Locate the cell with the specified text and output its (X, Y) center coordinate. 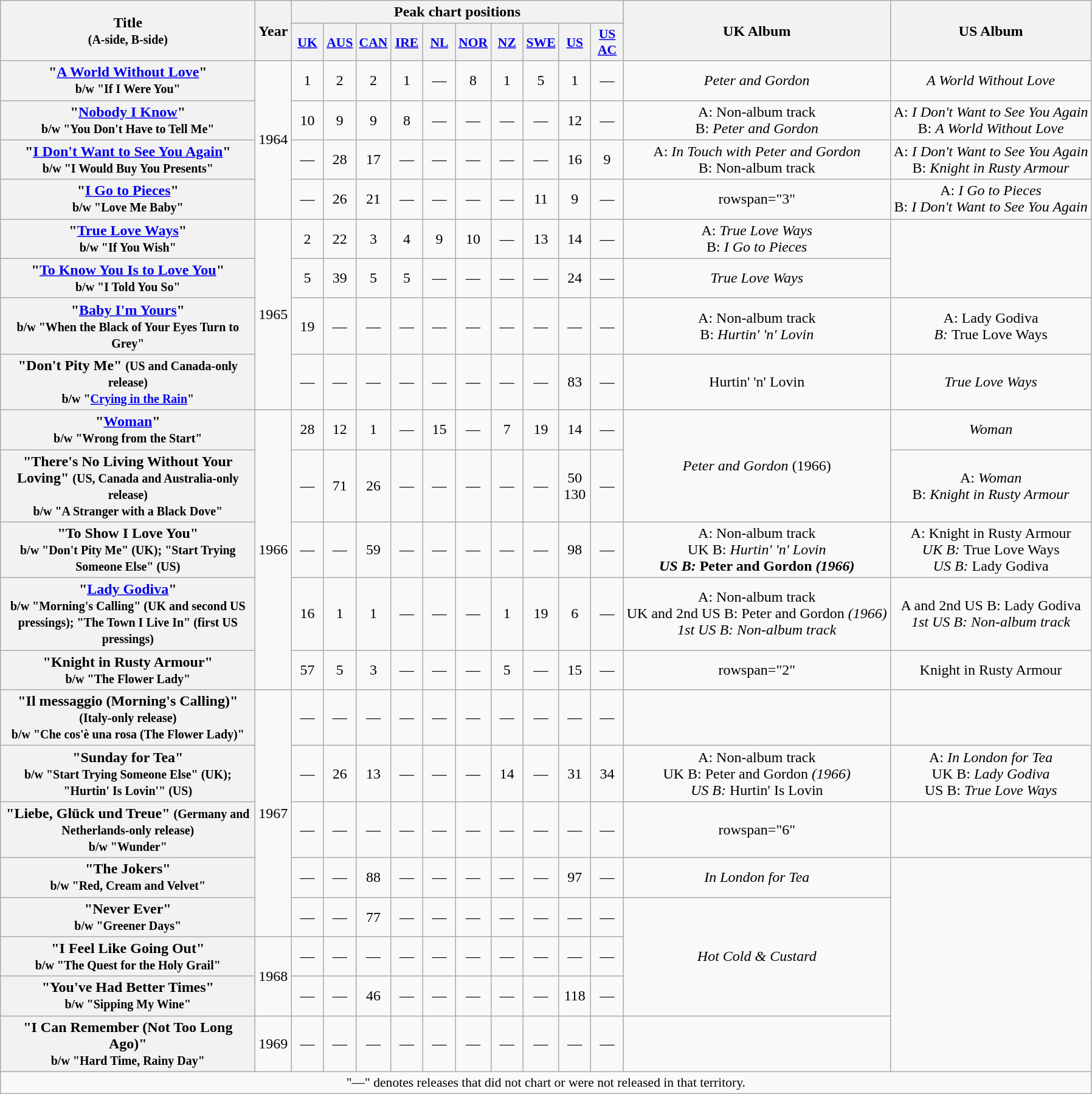
77 (373, 917)
A World Without Love (991, 80)
A: I Don't Want to See You AgainB: A World Without Love (991, 120)
US Album (991, 30)
97 (575, 878)
"Don't Pity Me" (US and Canada-only release)b/w "Crying in the Rain" (128, 382)
Hot Cold & Custard (756, 957)
"Nobody I Know"b/w "You Don't Have to Tell Me" (128, 120)
In London for Tea (756, 878)
"Il messaggio (Morning's Calling)" (Italy-only release)b/w "Che cos'è una rosa (The Flower Lady)" (128, 718)
A: In London for TeaUK B: Lady GodivaUS B: True Love Ways (991, 774)
NL (439, 43)
11 (541, 199)
AUS (339, 43)
"To Know You Is to Love You"b/w "I Told You So" (128, 278)
A: Non-album trackB: Peter and Gordon (756, 120)
A: Non-album trackB: Hurtin' 'n' Lovin (756, 326)
34 (607, 774)
39 (339, 278)
1969 (274, 1044)
Peak chart positions (457, 12)
SWE (541, 43)
Hurtin' 'n' Lovin (756, 382)
"You've Had Better Times"b/w "Sipping My Wine" (128, 996)
CAN (373, 43)
A: Non-album trackUK and 2nd US B: Peter and Gordon (1966)1st US B: Non-album track (756, 614)
A: Lady GodivaB: True Love Ways (991, 326)
21 (373, 199)
"I Don't Want to See You Again"b/w "I Would Buy You Presents" (128, 159)
A: Non-album trackUK B: Hurtin' 'n' LovinUS B: Peter and Gordon (1966) (756, 550)
Peter and Gordon (756, 80)
"True Love Ways"b/w "If You Wish" (128, 238)
A: I Go to PiecesB: I Don't Want to See You Again (991, 199)
Year (274, 30)
"The Jokers"b/w "Red, Cream and Velvet" (128, 878)
98 (575, 550)
"Lady Godiva"b/w "Morning's Calling" (UK and second US pressings); "The Town I Live In" (first US pressings) (128, 614)
UK (308, 43)
31 (575, 774)
"Baby I'm Yours"b/w "When the Black of Your Eyes Turn to Grey" (128, 326)
1967 (274, 813)
rowspan="3" (756, 199)
A: True Love WaysB: I Go to Pieces (756, 238)
"A World Without Love"b/w "If I Were You" (128, 80)
46 (373, 996)
6 (575, 614)
"I Can Remember (Not Too Long Ago)"b/w "Hard Time, Rainy Day" (128, 1044)
24 (575, 278)
A: Non-album trackUK B: Peter and Gordon (1966)US B: Hurtin' Is Lovin (756, 774)
Title(A-side, B-side) (128, 30)
"Sunday for Tea"b/w "Start Trying Someone Else" (UK); "Hurtin' Is Lovin'" (US) (128, 774)
Woman (991, 429)
A: Knight in Rusty ArmourUK B: True Love WaysUS B: Lady Godiva (991, 550)
"I Feel Like Going Out"b/w "The Quest for the Holy Grail" (128, 957)
"Knight in Rusty Armour"b/w "The Flower Lady" (128, 670)
50130 (575, 486)
rowspan="6" (756, 830)
rowspan="2" (756, 670)
US AC (607, 43)
"Never Ever"b/w "Greener Days" (128, 917)
"I Go to Pieces"b/w "Love Me Baby" (128, 199)
57 (308, 670)
"To Show I Love You"b/w "Don't Pity Me" (UK); "Start Trying Someone Else" (US) (128, 550)
1966 (274, 549)
"There's No Living Without Your Loving" (US, Canada and Australia-only release)b/w "A Stranger with a Black Dove" (128, 486)
A: In Touch with Peter and GordonB: Non-album track (756, 159)
1968 (274, 976)
83 (575, 382)
118 (575, 996)
NOR (473, 43)
88 (373, 878)
17 (373, 159)
A: WomanB: Knight in Rusty Armour (991, 486)
"Woman"b/w "Wrong from the Start" (128, 429)
59 (373, 550)
IRE (406, 43)
1965 (274, 314)
A and 2nd US B: Lady Godiva1st US B: Non-album track (991, 614)
"Liebe, Glück und Treue" (Germany and Netherlands-only release)b/w "Wunder" (128, 830)
22 (339, 238)
A: I Don't Want to See You AgainB: Knight in Rusty Armour (991, 159)
Knight in Rusty Armour (991, 670)
7 (507, 429)
1964 (274, 140)
4 (406, 238)
Peter and Gordon (1966) (756, 466)
UK Album (756, 30)
"—" denotes releases that did not chart or were not released in that territory. (546, 1082)
NZ (507, 43)
71 (339, 486)
US (575, 43)
